Pinpoint the cell where the given text exists, returning its [x, y] midpoint coordinate. 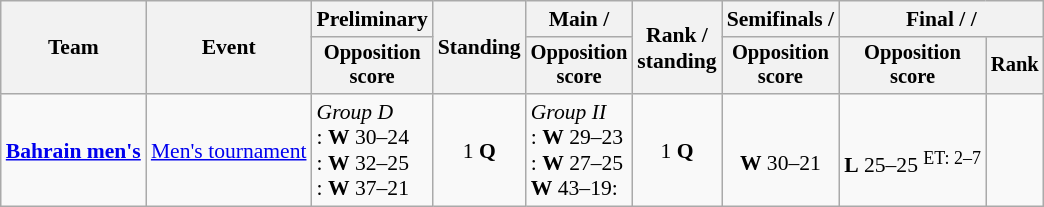
L 25–25 ET: 2–7 [912, 150]
Men's tournament [229, 150]
Bahrain men's [74, 150]
Event [229, 48]
Preliminary [372, 19]
Final / / [941, 19]
Group D: W 30–24: W 32–25: W 37–21 [372, 150]
Semifinals / [780, 19]
Team [74, 48]
Main / [580, 19]
W 30–21 [780, 150]
Rank [1015, 66]
Group II: W 29–23: W 27–25 W 43–19: [580, 150]
Standing [480, 48]
Rank / standing [676, 48]
